For the text-containing cell, return its midpoint in [x, y] coordinate format. 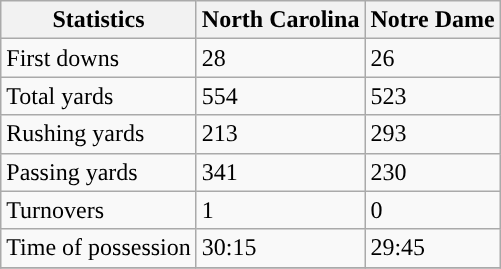
29:45 [432, 248]
30:15 [280, 248]
Passing yards [99, 172]
Turnovers [99, 210]
341 [280, 172]
28 [280, 58]
230 [432, 172]
Time of possession [99, 248]
Notre Dame [432, 20]
Statistics [99, 20]
213 [280, 134]
First downs [99, 58]
26 [432, 58]
523 [432, 96]
1 [280, 210]
554 [280, 96]
North Carolina [280, 20]
Total yards [99, 96]
0 [432, 210]
Rushing yards [99, 134]
293 [432, 134]
